Capture the cell that displays the provided text and extract its (X, Y) central coordinate. 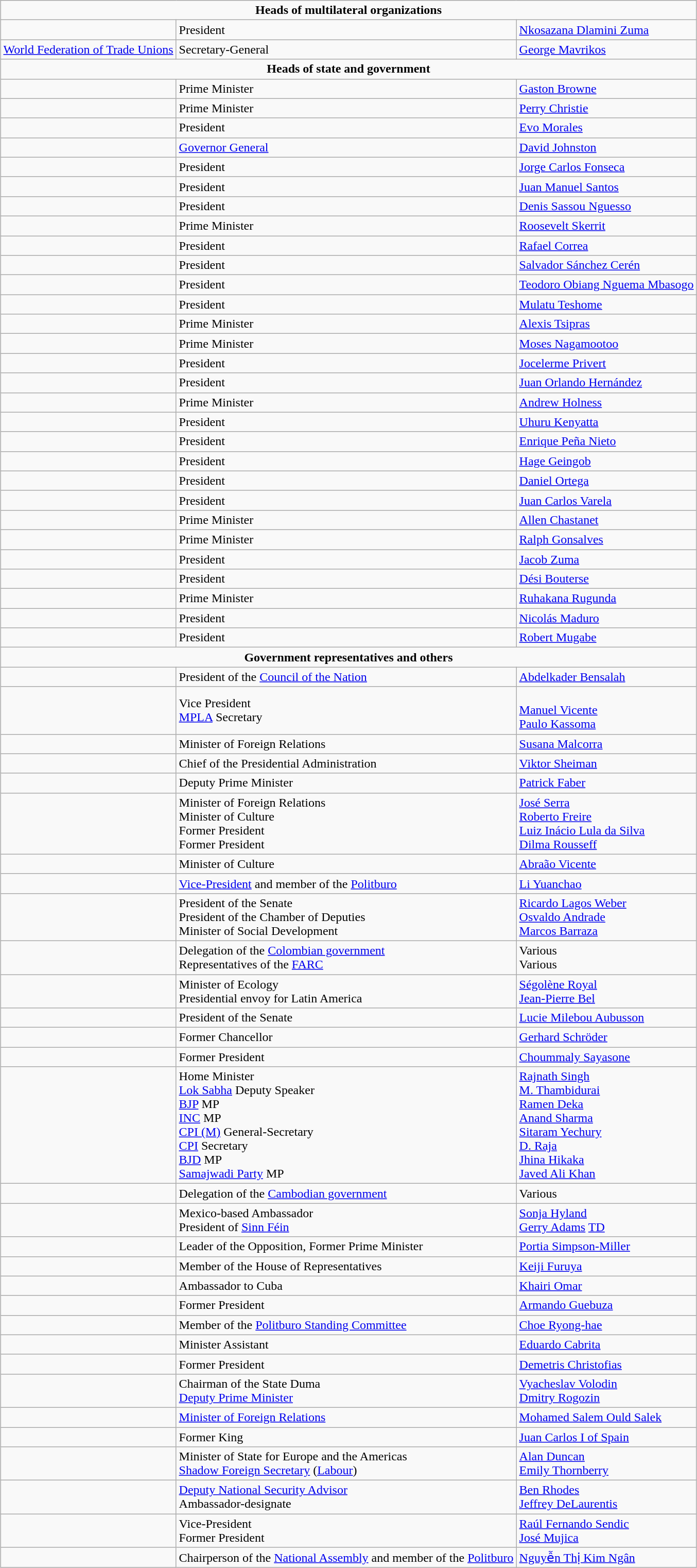
Ruhakana Rugunda (606, 599)
Manuel VicentePaulo Kassoma (606, 710)
Minister Assistant (346, 1344)
Demetris Christofias (606, 1364)
Ralph Gonsalves (606, 539)
Roosevelt Skerrit (606, 226)
George Mavrikos (606, 49)
Gaston Browne (606, 89)
Heads of multilateral organizations (348, 10)
Former Chancellor (346, 1037)
Nicolás Maduro (606, 618)
Vice-President and member of the Politburo (346, 883)
Perry Christie (606, 108)
Chief of the Presidential Administration (346, 763)
Juan Orlando Hernández (606, 383)
Robert Mugabe (606, 638)
Leader of the Opposition, Former Prime Minister (346, 1247)
José SerraRoberto FreireLuiz Inácio Lula da SilvaDilma Rousseff (606, 823)
President of the Council of the Nation (346, 677)
Chairman of the State DumaDeputy Prime Minister (346, 1391)
Jorge Carlos Fonseca (606, 167)
Evo Morales (606, 128)
Heads of state and government (348, 69)
Ben RhodesJeffrey DeLaurentis (606, 1497)
Ricardo Lagos WeberOsvaldo AndradeMarcos Barraza (606, 917)
Teodoro Obiang Nguema Mbasogo (606, 285)
Moses Nagamootoo (606, 344)
Nkosazana Dlamini Zuma (606, 30)
Salvador Sánchez Cerén (606, 265)
Daniel Ortega (606, 481)
Khairi Omar (606, 1286)
Keiji Furuya (606, 1266)
Raúl Fernando SendicJosé Mujica (606, 1531)
Choummaly Sayasone (606, 1057)
Dési Bouterse (606, 579)
Juan Carlos Varela (606, 500)
Minister of Culture (346, 864)
Vice PresidentMPLA Secretary (346, 710)
Rajnath SinghM. ThambiduraiRamen DekaAnand SharmaSitaram YechuryD. RajaJhina HikakaJaved Ali Khan (606, 1125)
Home MinisterLok Sabha Deputy SpeakerBJP MPINC MPCPI (M) General-SecretaryCPI SecretaryBJD MPSamajwadi Party MP (346, 1125)
Delegation of the Colombian governmentRepresentatives of the FARC (346, 957)
Juan Carlos I of Spain (606, 1437)
Choe Ryong-hae (606, 1325)
Uhuru Kenyatta (606, 422)
Nguyễn Thị Kim Ngân (606, 1558)
Sonja HylandGerry Adams TD (606, 1220)
Armando Guebuza (606, 1305)
Alexis Tsipras (606, 324)
Enrique Peña Nieto (606, 441)
Viktor Sheiman (606, 763)
David Johnston (606, 147)
VariousVarious (606, 957)
World Federation of Trade Unions (89, 49)
Delegation of the Cambodian government (346, 1194)
Mexico-based AmbassadorPresident of Sinn Féin (346, 1220)
Former King (346, 1437)
Member of the Politburo Standing Committee (346, 1325)
Andrew Holness (606, 402)
Chairperson of the National Assembly and member of the Politburo (346, 1558)
Gerhard Schröder (606, 1037)
Government representatives and others (348, 657)
Deputy National Security AdvisorAmbassador-designate (346, 1497)
Mohamed Salem Ould Salek (606, 1417)
Minister of Foreign RelationsMinister of CultureFormer PresidentFormer President (346, 823)
President of the SenatePresident of the Chamber of DeputiesMinister of Social Development (346, 917)
Minister of State for Europe and the AmericasShadow Foreign Secretary (Labour) (346, 1464)
President of the Senate (346, 1018)
Member of the House of Representatives (346, 1266)
Denis Sassou Nguesso (606, 206)
Mulatu Teshome (606, 304)
Lucie Milebou Aubusson (606, 1018)
Susana Malcorra (606, 744)
Abraão Vicente (606, 864)
Minister of EcologyPresidential envoy for Latin America (346, 991)
Ségolène RoyalJean-Pierre Bel (606, 991)
Various (606, 1194)
Alan DuncanEmily Thornberry (606, 1464)
Governor General (346, 147)
Juan Manuel Santos (606, 186)
Ambassador to Cuba (346, 1286)
Vice-PresidentFormer President (346, 1531)
Secretary-General (346, 49)
Eduardo Cabrita (606, 1344)
Vyacheslav VolodinDmitry Rogozin (606, 1391)
Jacob Zuma (606, 559)
Portia Simpson-Miller (606, 1247)
Rafael Correa (606, 246)
Allen Chastanet (606, 520)
Patrick Faber (606, 783)
Jocelerme Privert (606, 363)
Deputy Prime Minister (346, 783)
Li Yuanchao (606, 883)
Abdelkader Bensalah (606, 677)
Hage Geingob (606, 461)
